Return the [x, y] coordinate for the center point of the cell that contains the specified text.  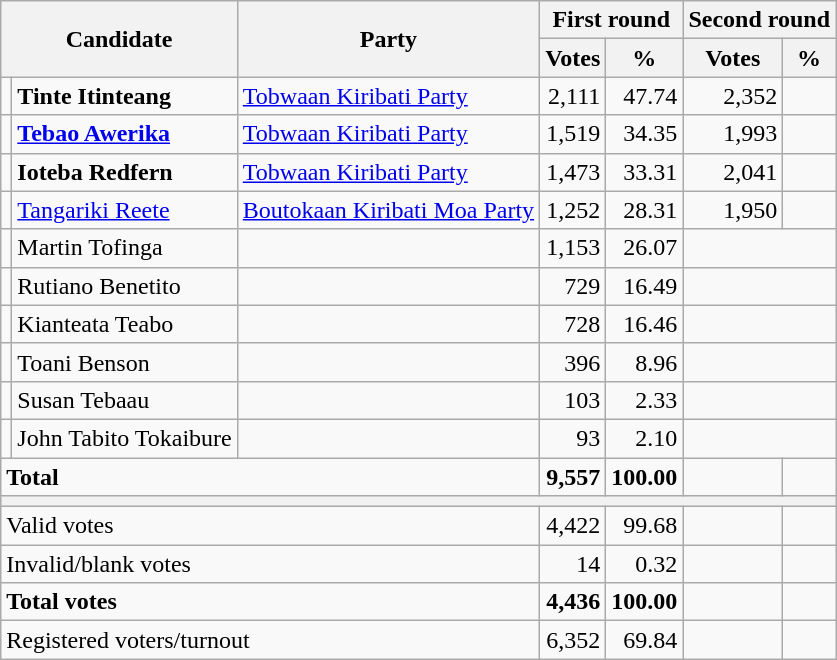
26.07 [644, 248]
Tebao Awerika [124, 134]
Valid votes [270, 526]
16.46 [644, 324]
Tangariki Reete [124, 210]
8.96 [644, 362]
Boutokaan Kiribati Moa Party [388, 210]
2,352 [733, 96]
4,436 [573, 602]
Party [388, 39]
396 [573, 362]
2,041 [733, 172]
1,153 [573, 248]
Candidate [120, 39]
6,352 [573, 640]
Ioteba Redfern [124, 172]
728 [573, 324]
1,950 [733, 210]
2.10 [644, 438]
33.31 [644, 172]
Kianteata Teabo [124, 324]
47.74 [644, 96]
729 [573, 286]
1,993 [733, 134]
Rutiano Benetito [124, 286]
69.84 [644, 640]
2.33 [644, 400]
Toani Benson [124, 362]
Registered voters/turnout [270, 640]
2,111 [573, 96]
28.31 [644, 210]
Invalid/blank votes [270, 564]
Second round [760, 20]
Tinte Itinteang [124, 96]
John Tabito Tokaibure [124, 438]
Martin Tofinga [124, 248]
Total [270, 477]
93 [573, 438]
First round [612, 20]
16.49 [644, 286]
1,473 [573, 172]
34.35 [644, 134]
0.32 [644, 564]
14 [573, 564]
4,422 [573, 526]
103 [573, 400]
1,252 [573, 210]
1,519 [573, 134]
Total votes [270, 602]
99.68 [644, 526]
Susan Tebaau [124, 400]
9,557 [573, 477]
